Capture the cell that displays the provided text and extract its (x, y) central coordinate. 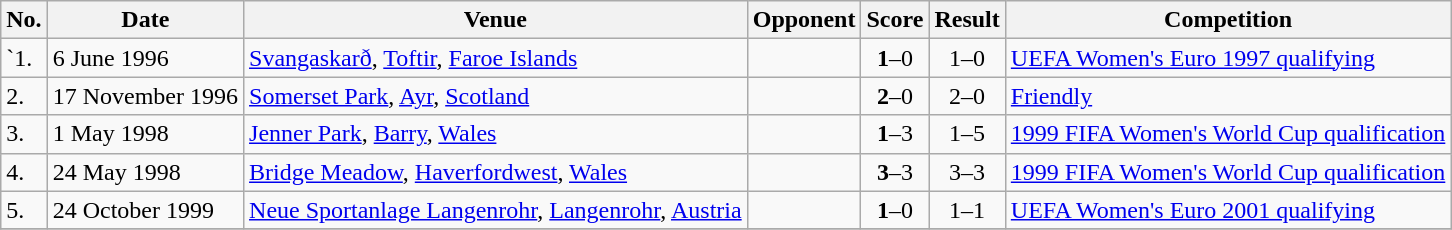
17 November 1996 (145, 96)
3. (24, 134)
1–1 (967, 210)
UEFA Women's Euro 1997 qualifying (1228, 58)
Bridge Meadow, Haverfordwest, Wales (496, 172)
Somerset Park, Ayr, Scotland (496, 96)
`1. (24, 58)
24 May 1998 (145, 172)
Score (895, 20)
No. (24, 20)
1–5 (967, 134)
4. (24, 172)
1–3 (895, 134)
6 June 1996 (145, 58)
24 October 1999 (145, 210)
2. (24, 96)
UEFA Women's Euro 2001 qualifying (1228, 210)
Friendly (1228, 96)
5. (24, 210)
Jenner Park, Barry, Wales (496, 134)
Venue (496, 20)
Svangaskarð, Toftir, Faroe Islands (496, 58)
Opponent (804, 20)
Result (967, 20)
1 May 1998 (145, 134)
Date (145, 20)
Neue Sportanlage Langenrohr, Langenrohr, Austria (496, 210)
Competition (1228, 20)
